Determine the [x, y] coordinate at the center of the cell enclosing the given text.  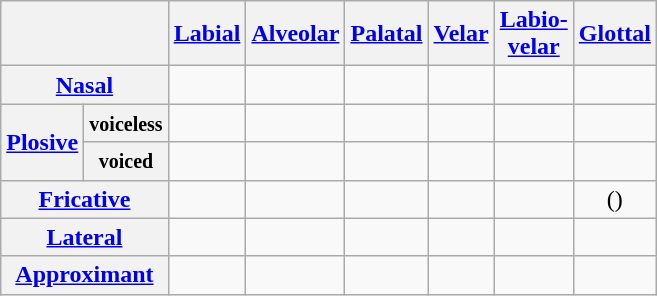
voiceless [126, 123]
Approximant [84, 275]
Alveolar [296, 34]
Glottal [614, 34]
Labial [207, 34]
voiced [126, 161]
() [614, 199]
Plosive [42, 142]
Labio-velar [534, 34]
Lateral [84, 237]
Palatal [386, 34]
Velar [461, 34]
Nasal [84, 85]
Fricative [84, 199]
